From the cell containing the given text, extract its center point as [x, y] coordinate. 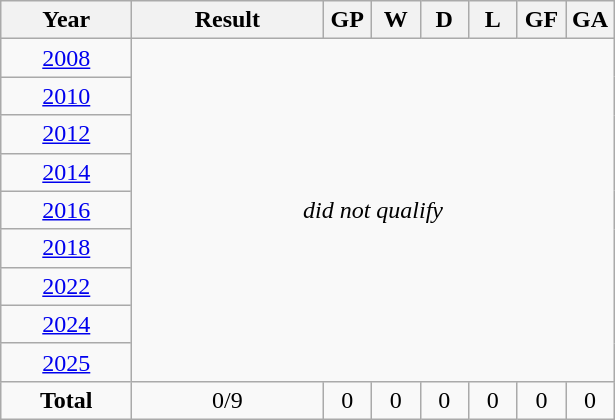
Total [66, 400]
GP [348, 20]
2016 [66, 210]
2014 [66, 172]
did not qualify [373, 210]
Result [228, 20]
W [396, 20]
2018 [66, 248]
Year [66, 20]
L [494, 20]
2008 [66, 58]
2025 [66, 362]
2010 [66, 96]
2024 [66, 324]
GA [590, 20]
GF [542, 20]
2012 [66, 134]
D [444, 20]
2022 [66, 286]
0/9 [228, 400]
